Scan for the cell matching the given text and deliver its (X, Y) coordinate at center. 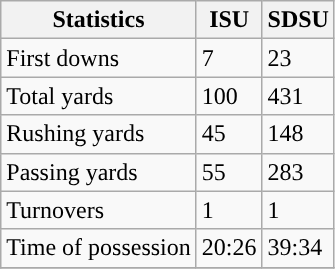
148 (298, 134)
23 (298, 58)
431 (298, 96)
Total yards (99, 96)
Time of possession (99, 248)
Statistics (99, 20)
55 (229, 172)
ISU (229, 20)
100 (229, 96)
7 (229, 58)
39:34 (298, 248)
45 (229, 134)
20:26 (229, 248)
Turnovers (99, 210)
SDSU (298, 20)
283 (298, 172)
Rushing yards (99, 134)
First downs (99, 58)
Passing yards (99, 172)
